Determine the [x, y] coordinate at the center of the cell enclosing the given text.  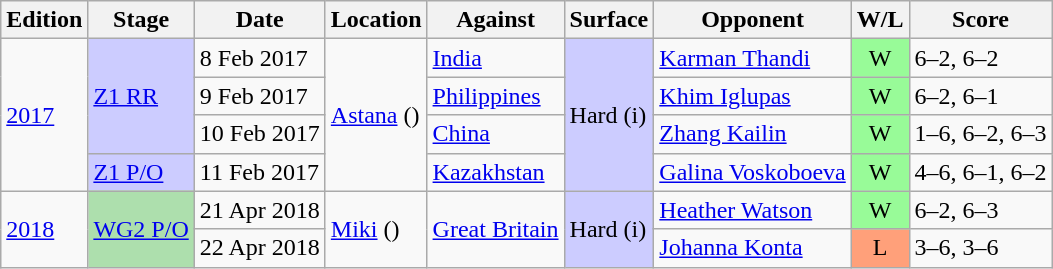
1–6, 6–2, 6–3 [980, 134]
8 Feb 2017 [260, 58]
4–6, 6–1, 6–2 [980, 172]
11 Feb 2017 [260, 172]
Kazakhstan [496, 172]
Stage [141, 20]
Zhang Kailin [752, 134]
3–6, 3–6 [980, 248]
6–2, 6–3 [980, 210]
Astana () [376, 115]
Date [260, 20]
Edition [44, 20]
Score [980, 20]
6–2, 6–2 [980, 58]
Against [496, 20]
India [496, 58]
2017 [44, 115]
L [880, 248]
Location [376, 20]
Miki () [376, 229]
Philippines [496, 96]
21 Apr 2018 [260, 210]
10 Feb 2017 [260, 134]
China [496, 134]
W/L [880, 20]
9 Feb 2017 [260, 96]
Surface [609, 20]
WG2 P/O [141, 229]
6–2, 6–1 [980, 96]
Johanna Konta [752, 248]
2018 [44, 229]
Opponent [752, 20]
Khim Iglupas [752, 96]
Galina Voskoboeva [752, 172]
Heather Watson [752, 210]
Z1 RR [141, 96]
Z1 P/O [141, 172]
Karman Thandi [752, 58]
Great Britain [496, 229]
22 Apr 2018 [260, 248]
